Output the [x, y] coordinate of the center of the cell containing the given text.  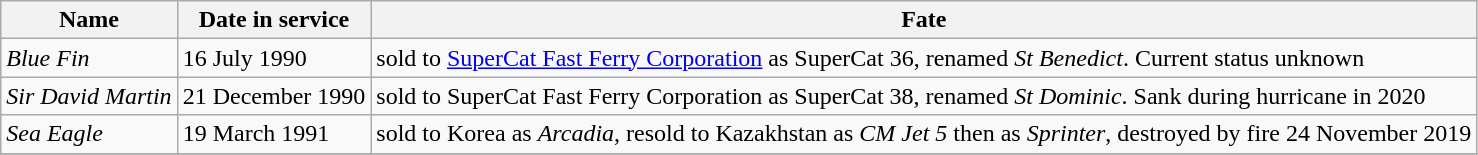
Name [89, 20]
Sir David Martin [89, 96]
Date in service [274, 20]
21 December 1990 [274, 96]
Fate [924, 20]
sold to SuperCat Fast Ferry Corporation as SuperCat 38, renamed St Dominic. Sank during hurricane in 2020 [924, 96]
16 July 1990 [274, 58]
Sea Eagle [89, 134]
sold to SuperCat Fast Ferry Corporation as SuperCat 36, renamed St Benedict. Current status unknown [924, 58]
Blue Fin [89, 58]
sold to Korea as Arcadia, resold to Kazakhstan as CM Jet 5 then as Sprinter, destroyed by fire 24 November 2019 [924, 134]
19 March 1991 [274, 134]
